Locate the cell with the specified text and output its [X, Y] center coordinate. 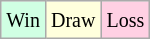
Draw [72, 20]
Loss [126, 20]
Win [24, 20]
